Search for the cell housing the specified text and yield its [x, y] center coordinate. 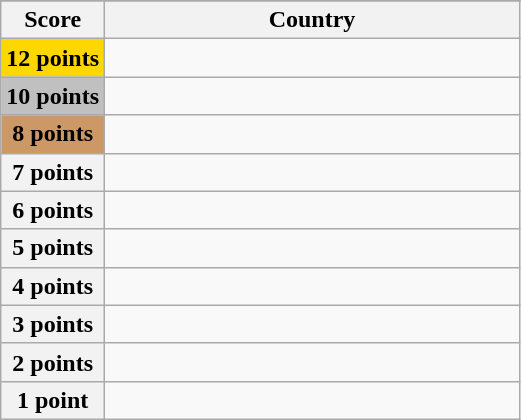
3 points [53, 324]
5 points [53, 248]
8 points [53, 134]
2 points [53, 362]
4 points [53, 286]
7 points [53, 172]
10 points [53, 96]
6 points [53, 210]
Country [312, 20]
12 points [53, 58]
1 point [53, 400]
Score [53, 20]
